Pinpoint the cell where the given text exists, returning its (X, Y) midpoint coordinate. 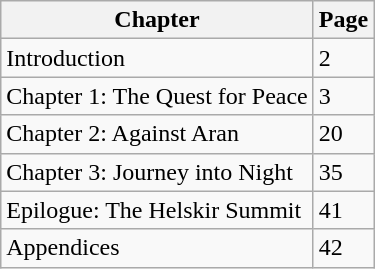
Page (343, 20)
Chapter 3: Journey into Night (158, 172)
20 (343, 134)
Introduction (158, 58)
Chapter (158, 20)
42 (343, 248)
Chapter 1: The Quest for Peace (158, 96)
2 (343, 58)
3 (343, 96)
Chapter 2: Against Aran (158, 134)
Appendices (158, 248)
35 (343, 172)
41 (343, 210)
Epilogue: The Helskir Summit (158, 210)
